Locate the cell with the specified text and output its (X, Y) center coordinate. 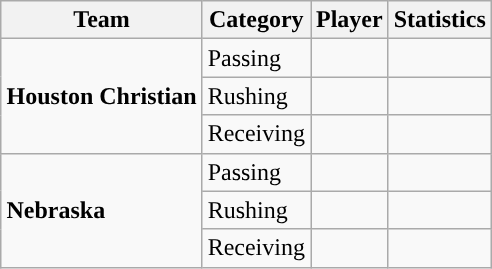
Statistics (440, 20)
Player (349, 20)
Houston Christian (102, 96)
Team (102, 20)
Category (256, 20)
Nebraska (102, 210)
